Return (x, y) of the center of cell containing provided text 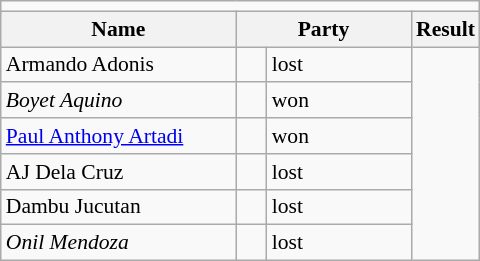
Party (324, 29)
Name (118, 29)
Boyet Aquino (118, 101)
Onil Mendoza (118, 243)
Armando Adonis (118, 65)
Result (446, 29)
Dambu Jucutan (118, 207)
Paul Anthony Artadi (118, 136)
AJ Dela Cruz (118, 172)
